Return the (X, Y) coordinate for the center point of the cell that contains the specified text.  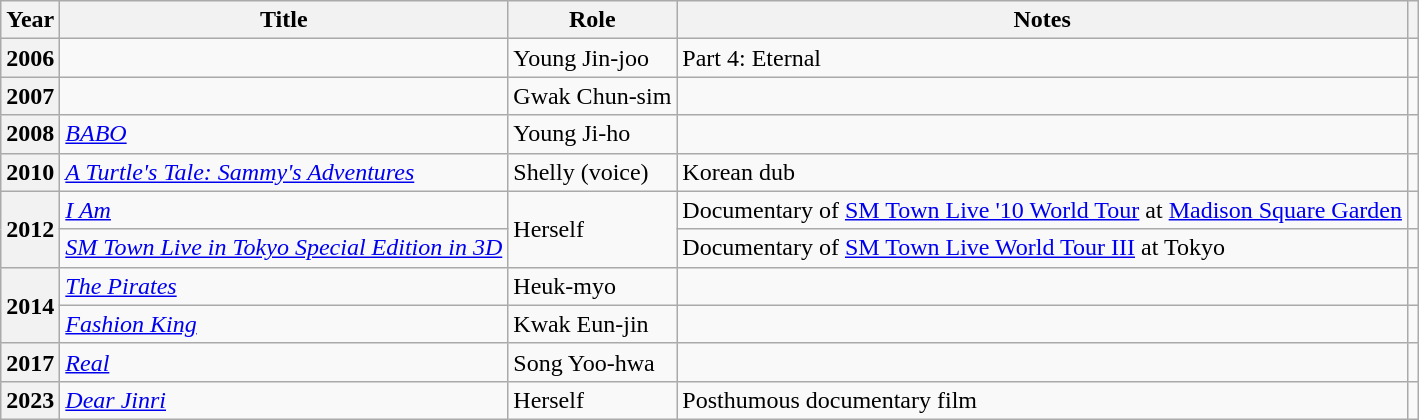
Real (284, 362)
Fashion King (284, 324)
Shelly (voice) (592, 172)
2023 (30, 400)
Role (592, 20)
Year (30, 20)
Heuk-myo (592, 286)
2007 (30, 96)
Title (284, 20)
Posthumous documentary film (1042, 400)
I Am (284, 210)
The Pirates (284, 286)
Dear Jinri (284, 400)
2006 (30, 58)
Part 4: Eternal (1042, 58)
Kwak Eun-jin (592, 324)
Song Yoo-hwa (592, 362)
2008 (30, 134)
Gwak Chun-sim (592, 96)
Notes (1042, 20)
BABO (284, 134)
2017 (30, 362)
2012 (30, 229)
Documentary of SM Town Live '10 World Tour at Madison Square Garden (1042, 210)
Young Ji-ho (592, 134)
2010 (30, 172)
Documentary of SM Town Live World Tour III at Tokyo (1042, 248)
2014 (30, 305)
Young Jin-joo (592, 58)
A Turtle's Tale: Sammy's Adventures (284, 172)
SM Town Live in Tokyo Special Edition in 3D (284, 248)
Korean dub (1042, 172)
